Scan for the cell matching the given text and deliver its [X, Y] coordinate at center. 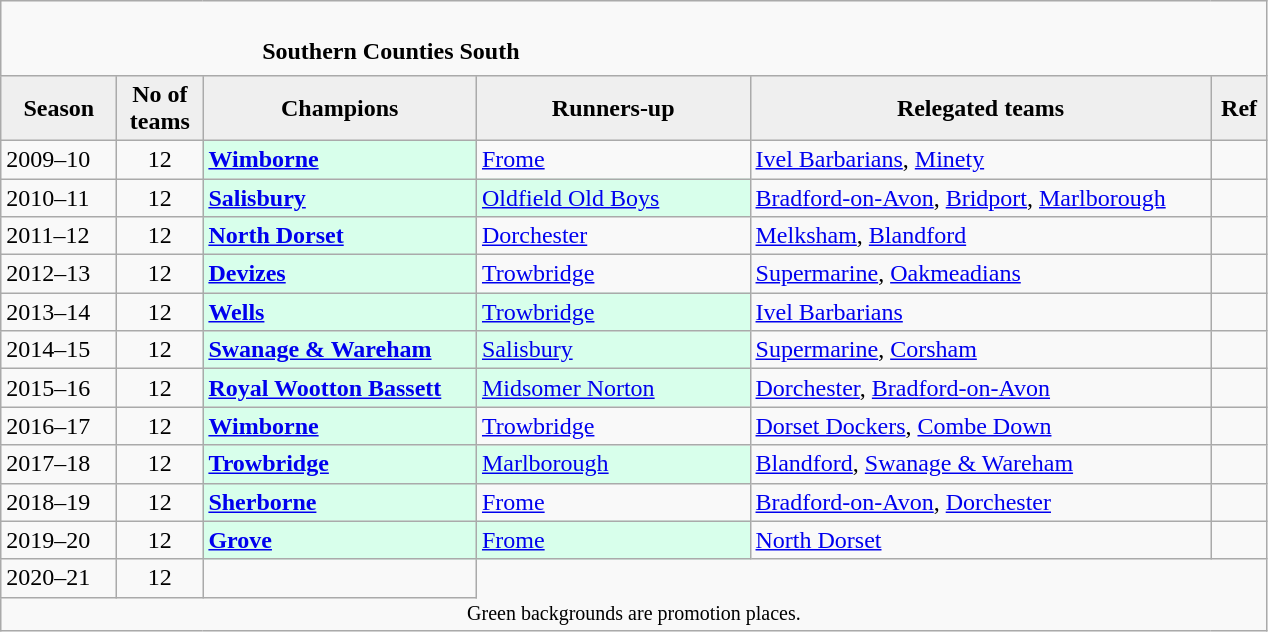
Sherborne [340, 502]
Devizes [340, 274]
Dorchester [613, 236]
Relegated teams [980, 108]
2010–11 [59, 197]
Swanage & Wareham [340, 350]
Grove [340, 540]
2019–20 [59, 540]
2012–13 [59, 274]
No of teams [160, 108]
2011–12 [59, 236]
2015–16 [59, 388]
Ivel Barbarians [980, 312]
Supermarine, Oakmeadians [980, 274]
2018–19 [59, 502]
Dorset Dockers, Combe Down [980, 426]
Ref [1239, 108]
Bradford-on-Avon, Dorchester [980, 502]
Runners-up [613, 108]
2013–14 [59, 312]
2017–18 [59, 464]
Supermarine, Corsham [980, 350]
Royal Wootton Bassett [340, 388]
Midsomer Norton [613, 388]
Marlborough [613, 464]
Ivel Barbarians, Minety [980, 159]
Blandford, Swanage & Wareham [980, 464]
Wells [340, 312]
2020–21 [59, 578]
2014–15 [59, 350]
Green backgrounds are promotion places. [634, 614]
2009–10 [59, 159]
Season [59, 108]
Bradford-on-Avon, Bridport, Marlborough [980, 197]
Oldfield Old Boys [613, 197]
2016–17 [59, 426]
Melksham, Blandford [980, 236]
Dorchester, Bradford-on-Avon [980, 388]
Champions [340, 108]
